Return the (X, Y) coordinate for the center point of the cell that contains the specified text.  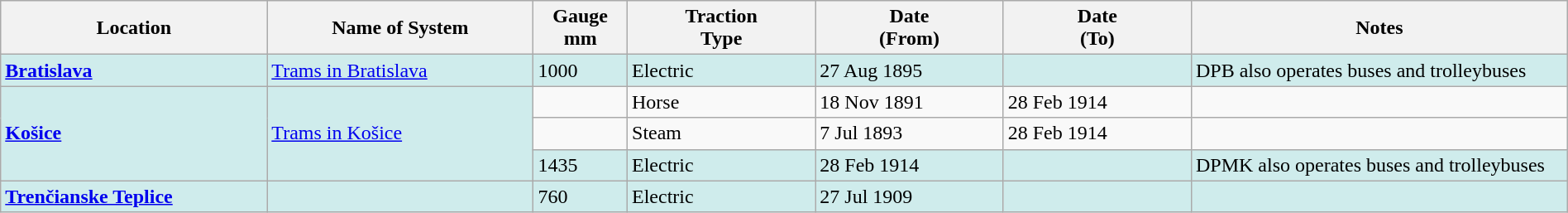
Gauge mm (581, 28)
DPMK also operates buses and trolleybuses (1379, 165)
Notes (1379, 28)
18 Nov 1891 (910, 102)
Trams in Košice (400, 133)
Steam (721, 133)
Date (To) (1097, 28)
1435 (581, 165)
7 Jul 1893 (910, 133)
Trenčianske Teplice (134, 196)
Košice (134, 133)
27 Jul 1909 (910, 196)
TractionType (721, 28)
Name of System (400, 28)
Trams in Bratislava (400, 70)
760 (581, 196)
27 Aug 1895 (910, 70)
Location (134, 28)
Date (From) (910, 28)
1000 (581, 70)
DPB also operates buses and trolleybuses (1379, 70)
Horse (721, 102)
Bratislava (134, 70)
